Provide the (x, y) coordinate of the cell's center where the given text is located.  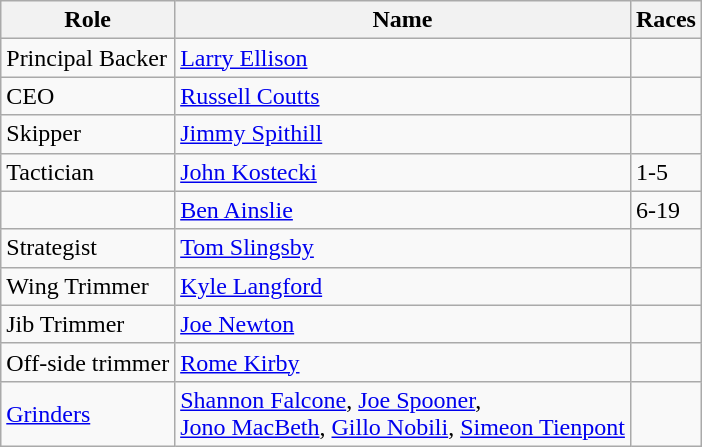
Larry Ellison (403, 58)
Role (88, 20)
Ben Ainslie (403, 210)
Kyle Langford (403, 286)
Races (666, 20)
Wing Trimmer (88, 286)
Strategist (88, 248)
Principal Backer (88, 58)
Shannon Falcone, Joe Spooner, Jono MacBeth, Gillo Nobili, Simeon Tienpont (403, 414)
Jimmy Spithill (403, 134)
1-5 (666, 172)
Skipper (88, 134)
Joe Newton (403, 324)
Name (403, 20)
Off-side trimmer (88, 362)
John Kostecki (403, 172)
CEO (88, 96)
Rome Kirby (403, 362)
Tactician (88, 172)
Tom Slingsby (403, 248)
Russell Coutts (403, 96)
Grinders (88, 414)
6-19 (666, 210)
Jib Trimmer (88, 324)
